Find where the given text appears and provide that cell's center as [x, y] coordinate. 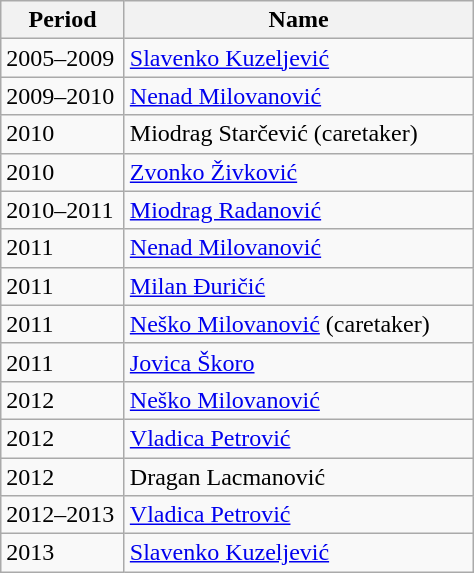
2012–2013 [63, 515]
Neško Milovanović [298, 400]
Neško Milovanović (caretaker) [298, 324]
Period [63, 20]
Name [298, 20]
2009–2010 [63, 96]
Zvonko Živković [298, 172]
Miodrag Radanović [298, 210]
Dragan Lacmanović [298, 477]
2013 [63, 553]
Jovica Škoro [298, 362]
Miodrag Starčević (caretaker) [298, 134]
2005–2009 [63, 58]
2010–2011 [63, 210]
Milan Đuričić [298, 286]
